Pinpoint the cell where the given text exists, returning its [x, y] midpoint coordinate. 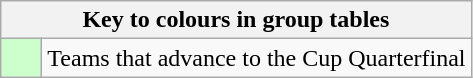
Key to colours in group tables [236, 20]
Teams that advance to the Cup Quarterfinal [256, 58]
